Output the [X, Y] coordinate of the center of the cell containing the given text.  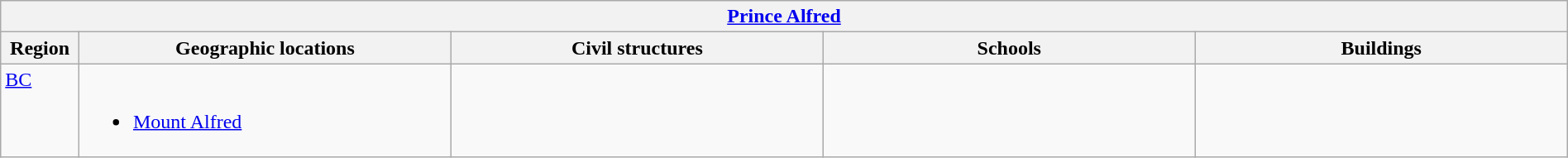
BC [40, 111]
Buildings [1381, 48]
Civil structures [637, 48]
Schools [1009, 48]
Region [40, 48]
Mount Alfred [265, 111]
Geographic locations [265, 48]
Prince Alfred [784, 17]
